Output the (X, Y) coordinate of the center of the cell containing the given text.  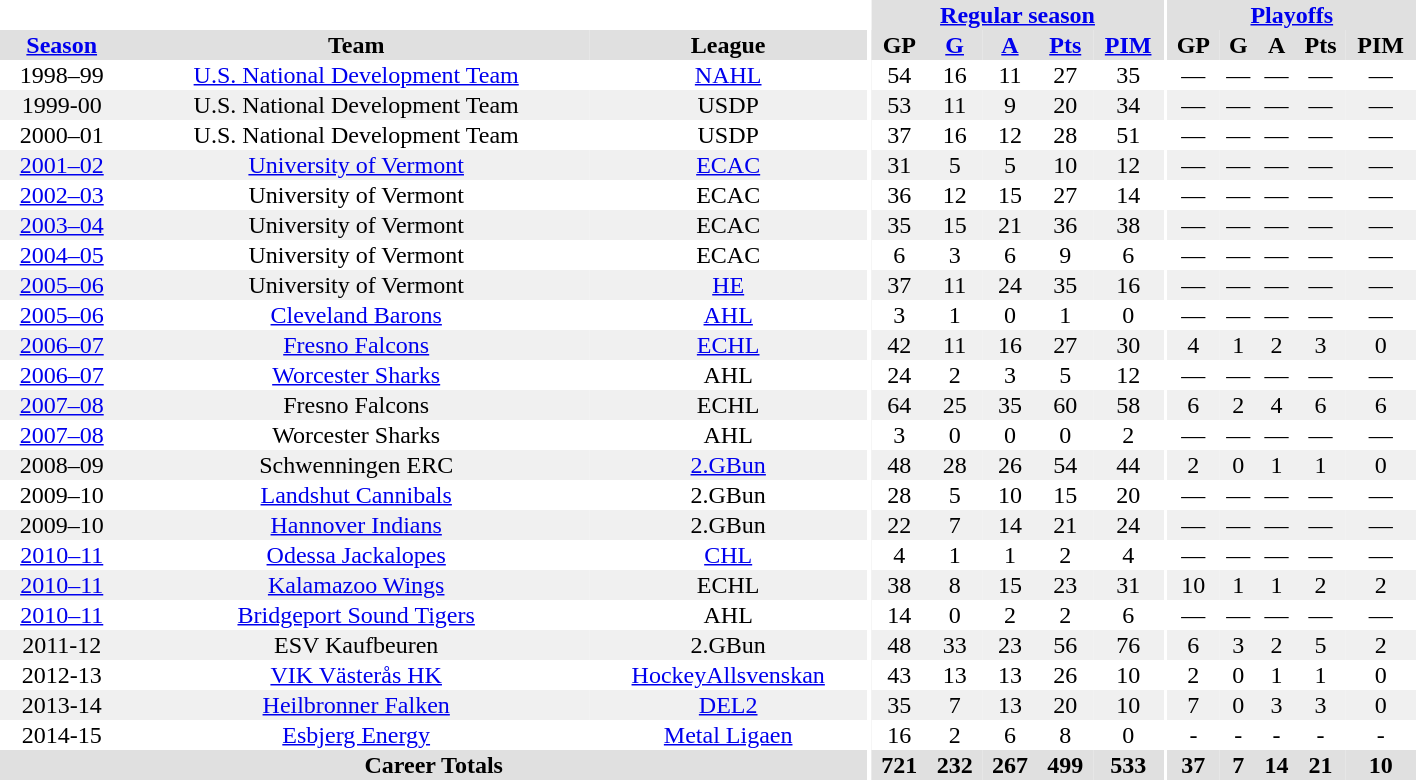
Regular season (1018, 15)
2012-13 (62, 675)
Playoffs (1292, 15)
Season (62, 45)
533 (1128, 765)
Team (356, 45)
76 (1128, 645)
NAHL (728, 75)
30 (1128, 345)
2000–01 (62, 135)
2008–09 (62, 465)
Hannover Indians (356, 525)
60 (1066, 405)
1999-00 (62, 105)
CHL (728, 555)
721 (900, 765)
2004–05 (62, 255)
2003–04 (62, 225)
499 (1066, 765)
43 (900, 675)
42 (900, 345)
League (728, 45)
HE (728, 285)
ESV Kaufbeuren (356, 645)
Esbjerg Energy (356, 735)
56 (1066, 645)
Metal Ligaen (728, 735)
58 (1128, 405)
2011-12 (62, 645)
64 (900, 405)
267 (1010, 765)
Cleveland Barons (356, 315)
2014-15 (62, 735)
33 (954, 645)
DEL2 (728, 705)
232 (954, 765)
Heilbronner Falken (356, 705)
Bridgeport Sound Tigers (356, 615)
51 (1128, 135)
Landshut Cannibals (356, 495)
Schwenningen ERC (356, 465)
1998–99 (62, 75)
VIK Västerås HK (356, 675)
HockeyAllsvenskan (728, 675)
Career Totals (434, 765)
34 (1128, 105)
22 (900, 525)
53 (900, 105)
Odessa Jackalopes (356, 555)
2002–03 (62, 195)
2001–02 (62, 165)
2013-14 (62, 705)
44 (1128, 465)
25 (954, 405)
Kalamazoo Wings (356, 585)
